Scan for the cell matching the given text and deliver its [x, y] coordinate at center. 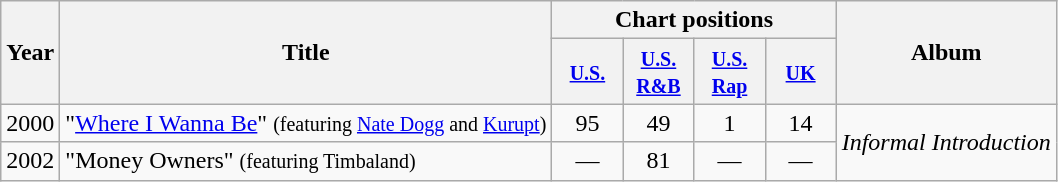
U.S. Rap [730, 72]
Album [946, 52]
81 [658, 161]
Title [306, 52]
14 [800, 123]
2000 [30, 123]
1 [730, 123]
U.S. R&B [658, 72]
U.S. [588, 72]
2002 [30, 161]
49 [658, 123]
Year [30, 52]
UK [800, 72]
"Money Owners" (featuring Timbaland) [306, 161]
Informal Introduction [946, 142]
Chart positions [694, 20]
95 [588, 123]
"Where I Wanna Be" (featuring Nate Dogg and Kurupt) [306, 123]
